Pinpoint the cell where the given text exists, returning its (X, Y) midpoint coordinate. 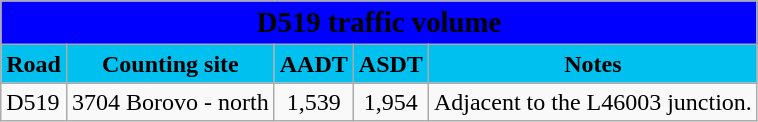
Adjacent to the L46003 junction. (592, 102)
3704 Borovo - north (170, 102)
D519 traffic volume (380, 23)
1,954 (390, 102)
1,539 (314, 102)
Notes (592, 64)
Counting site (170, 64)
ASDT (390, 64)
AADT (314, 64)
Road (34, 64)
D519 (34, 102)
